Scan for the cell matching the given text and deliver its [X, Y] coordinate at center. 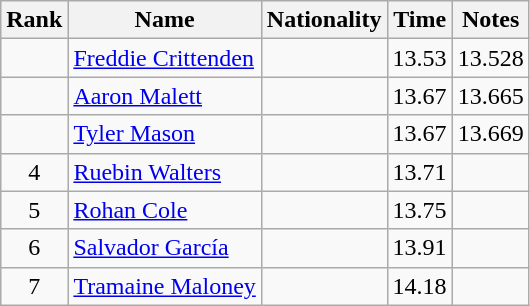
5 [34, 210]
13.71 [420, 172]
Aaron Malett [164, 96]
7 [34, 286]
4 [34, 172]
6 [34, 248]
Nationality [324, 20]
13.91 [420, 248]
13.669 [490, 134]
Freddie Crittenden [164, 58]
Rohan Cole [164, 210]
Time [420, 20]
Tyler Mason [164, 134]
Notes [490, 20]
13.665 [490, 96]
13.53 [420, 58]
Name [164, 20]
Rank [34, 20]
Ruebin Walters [164, 172]
Salvador García [164, 248]
14.18 [420, 286]
13.528 [490, 58]
Tramaine Maloney [164, 286]
13.75 [420, 210]
